Determine the (X, Y) coordinate at the center of the cell enclosing the given text.  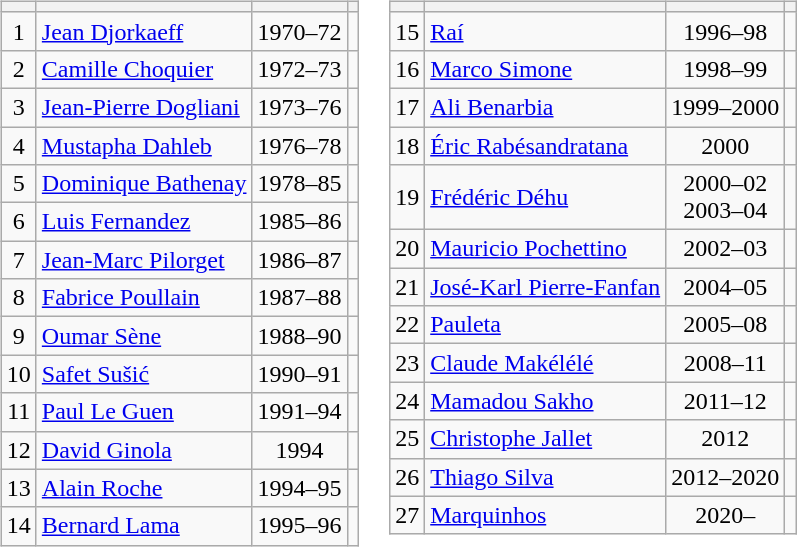
2020– (726, 515)
1972–73 (300, 69)
Christophe Jallet (546, 439)
27 (408, 515)
1996–98 (726, 31)
2012 (726, 439)
1985–86 (300, 222)
8 (18, 298)
Mauricio Pochettino (546, 249)
1998–99 (726, 69)
16 (408, 69)
1976–78 (300, 145)
Jean Djorkaeff (144, 31)
2012–2020 (726, 477)
Mustapha Dahleb (144, 145)
Jean-Pierre Dogliani (144, 107)
Dominique Bathenay (144, 184)
24 (408, 401)
Oumar Sène (144, 336)
José-Karl Pierre-Fanfan (546, 287)
1987–88 (300, 298)
14 (18, 526)
2011–12 (726, 401)
Frédéric Déhu (546, 198)
10 (18, 374)
Fabrice Poullain (144, 298)
26 (408, 477)
5 (18, 184)
18 (408, 145)
1991–94 (300, 412)
2008–11 (726, 363)
1978–85 (300, 184)
1970–72 (300, 31)
2000–022003–04 (726, 198)
21 (408, 287)
Ali Benarbia (546, 107)
Thiago Silva (546, 477)
1999–2000 (726, 107)
7 (18, 260)
David Ginola (144, 450)
22 (408, 325)
Alain Roche (144, 488)
20 (408, 249)
Claude Makélélé (546, 363)
Mamadou Sakho (546, 401)
Paul Le Guen (144, 412)
1990–91 (300, 374)
9 (18, 336)
3 (18, 107)
Luis Fernandez (144, 222)
17 (408, 107)
Jean-Marc Pilorget (144, 260)
1 (18, 31)
2000 (726, 145)
1994–95 (300, 488)
Marquinhos (546, 515)
2005–08 (726, 325)
1995–96 (300, 526)
23 (408, 363)
4 (18, 145)
25 (408, 439)
15 (408, 31)
13 (18, 488)
2004–05 (726, 287)
12 (18, 450)
2002–03 (726, 249)
19 (408, 198)
Bernard Lama (144, 526)
Marco Simone (546, 69)
Camille Choquier (144, 69)
1973–76 (300, 107)
2 (18, 69)
1994 (300, 450)
11 (18, 412)
1988–90 (300, 336)
1986–87 (300, 260)
6 (18, 222)
Safet Sušić (144, 374)
Raí (546, 31)
Pauleta (546, 325)
Éric Rabésandratana (546, 145)
